For the text-containing cell, return its midpoint in [X, Y] coordinate format. 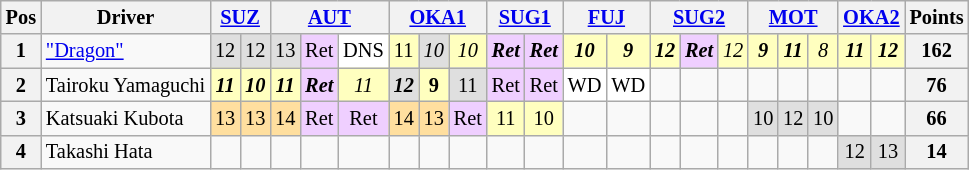
Points [937, 17]
4 [21, 152]
162 [937, 51]
SUG1 [525, 17]
8 [823, 51]
3 [21, 118]
Katsuaki Kubota [126, 118]
AUT [329, 17]
Tairoku Yamaguchi [126, 85]
SUG2 [699, 17]
Driver [126, 17]
"Dragon" [126, 51]
DNS [363, 51]
66 [937, 118]
SUZ [240, 17]
FUJ [606, 17]
1 [21, 51]
76 [937, 85]
Takashi Hata [126, 152]
OKA2 [871, 17]
2 [21, 85]
Pos [21, 17]
MOT [793, 17]
OKA1 [438, 17]
